Locate the cell with the specified text and output its (x, y) center coordinate. 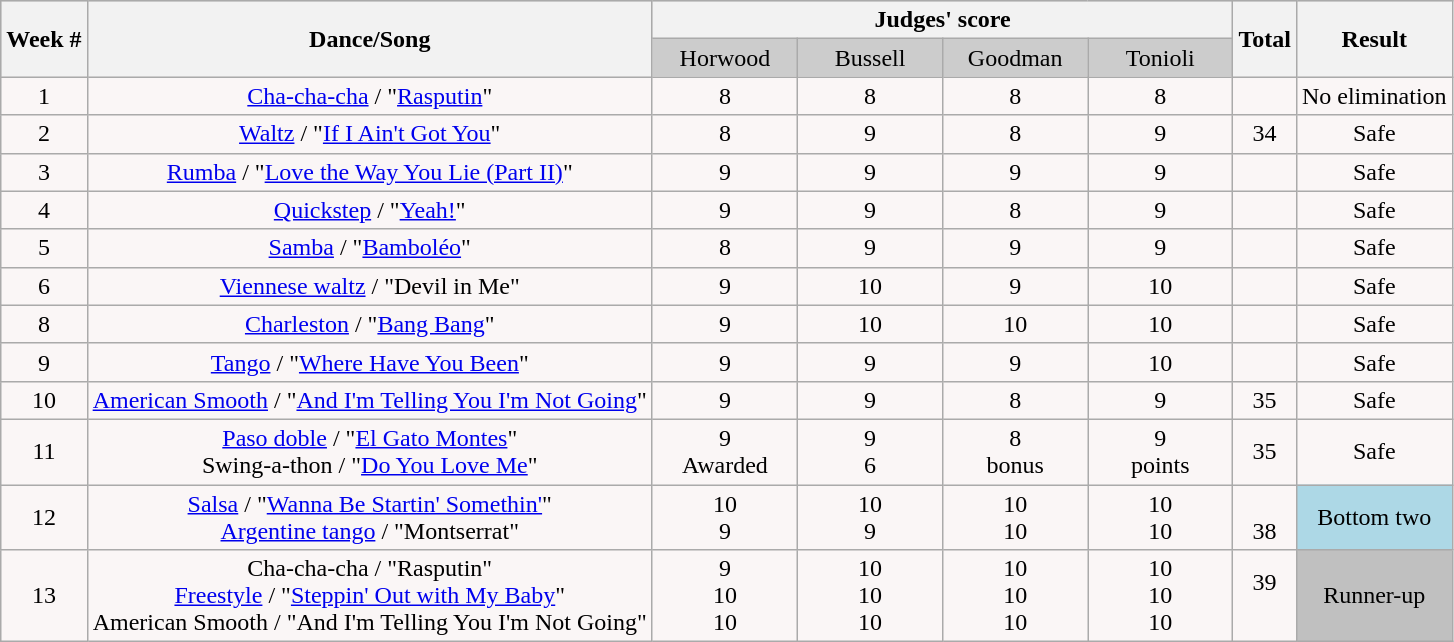
11 (44, 452)
Cha-cha-cha / "Rasputin" Freestyle / "Steppin' Out with My Baby" American Smooth / "And I'm Telling You I'm Not Going" (370, 596)
13 (44, 596)
3 (44, 172)
5 (44, 248)
American Smooth / "And I'm Telling You I'm Not Going" (370, 400)
Week # (44, 39)
4 (44, 210)
Judges' score (942, 20)
34 (1265, 134)
Tango / "Where Have You Been" (370, 362)
91010 (724, 596)
Horwood (724, 58)
8bonus (1016, 452)
No elimination (1374, 96)
96 (870, 452)
6 (44, 286)
Viennese waltz / "Devil in Me" (370, 286)
Quickstep / "Yeah!" (370, 210)
Bussell (870, 58)
Waltz / "If I Ain't Got You" (370, 134)
Rumba / "Love the Way You Lie (Part II)" (370, 172)
Tonioli (1160, 58)
9points (1160, 452)
Salsa / "Wanna Be Startin' Somethin'" Argentine tango / "Montserrat" (370, 516)
38 (1265, 516)
2 (44, 134)
Goodman (1016, 58)
Cha-cha-cha / "Rasputin" (370, 96)
Bottom two (1374, 516)
39 (1265, 596)
Samba / "Bamboléo" (370, 248)
1 (44, 96)
9Awarded (724, 452)
Paso doble / "El Gato Montes" Swing-a-thon / "Do You Love Me" (370, 452)
12 (44, 516)
Runner-up (1374, 596)
Result (1374, 39)
Total (1265, 39)
Dance/Song (370, 39)
Charleston / "Bang Bang" (370, 324)
